Extract the [x, y] coordinate from the center of the cell holding the provided text.  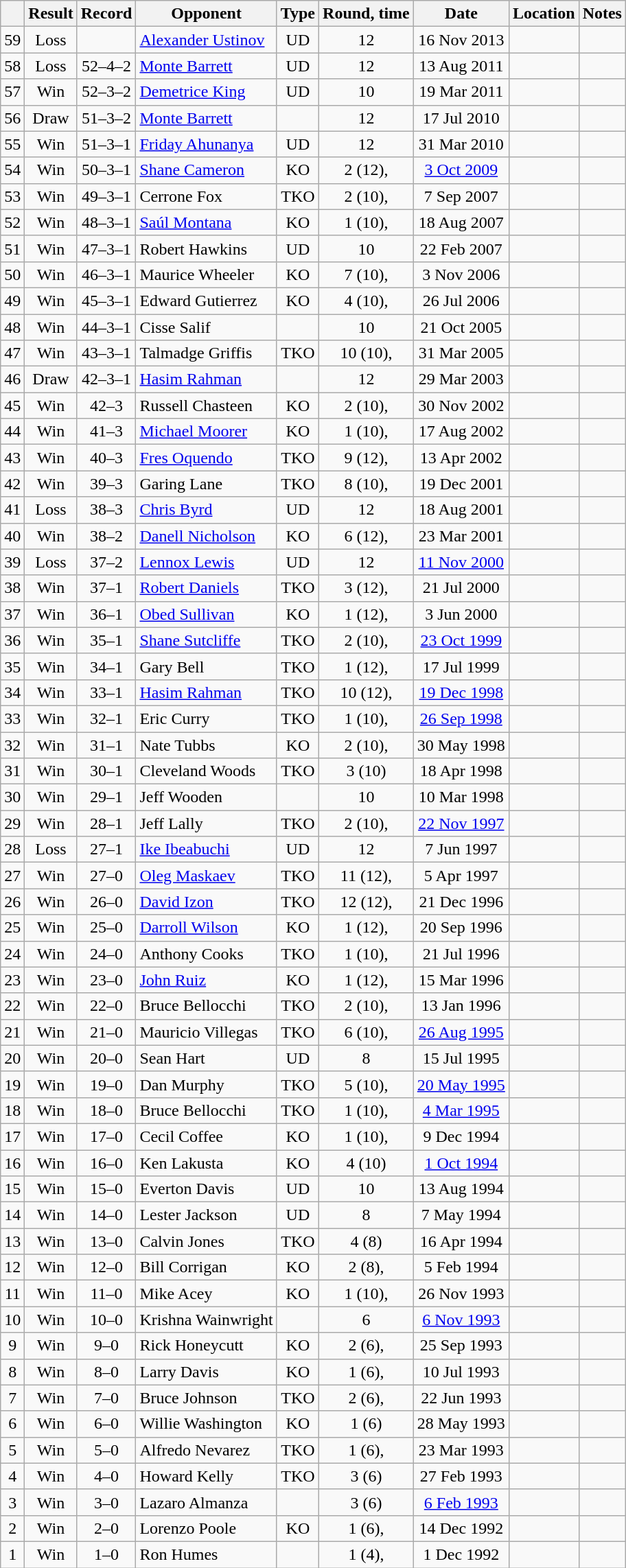
13 Aug 1994 [461, 1189]
Dan Murphy [206, 1084]
42–3–1 [106, 379]
16 [12, 1163]
20–0 [106, 1058]
6–0 [106, 1424]
48 [12, 327]
32 [12, 745]
7 May 1994 [461, 1215]
Rick Honeycutt [206, 1346]
38 [12, 588]
19 Dec 2001 [461, 484]
18 Apr 1998 [461, 771]
2–0 [106, 1528]
22–0 [106, 1006]
24 [12, 954]
Date [461, 14]
Opponent [206, 14]
23 Mar 1993 [461, 1450]
Eric Curry [206, 718]
2 (12), [367, 170]
48–3–1 [106, 222]
59 [12, 40]
22 Feb 2007 [461, 248]
5 Apr 1997 [461, 876]
18 Aug 2007 [461, 222]
11 (12), [367, 876]
17–0 [106, 1136]
Gary Bell [206, 666]
16 Nov 2013 [461, 40]
Sean Hart [206, 1058]
Alexander Ustinov [206, 40]
43 [12, 458]
Robert Hawkins [206, 248]
46–3–1 [106, 274]
Demetrice King [206, 92]
15 Jul 1995 [461, 1058]
15 Mar 1996 [461, 980]
6 Feb 1993 [461, 1502]
31 Mar 2010 [461, 144]
51–3–2 [106, 118]
51 [12, 248]
1 (6) [367, 1424]
34 [12, 692]
23 Oct 1999 [461, 640]
10 Mar 1998 [461, 797]
Lorenzo Poole [206, 1528]
47–3–1 [106, 248]
4 (8) [367, 1241]
13 Aug 2011 [461, 66]
25–0 [106, 928]
31–1 [106, 745]
Notes [602, 14]
Obed Sullivan [206, 614]
4 [12, 1476]
38–2 [106, 536]
39 [12, 562]
Talmadge Griffis [206, 353]
56 [12, 118]
3–0 [106, 1502]
35 [12, 666]
1 (4), [367, 1554]
30–1 [106, 771]
3 [12, 1502]
John Ruiz [206, 980]
Location [544, 14]
57 [12, 92]
Cecil Coffee [206, 1136]
13 Apr 2002 [461, 458]
27 [12, 876]
Calvin Jones [206, 1241]
Lennox Lewis [206, 562]
49–3–1 [106, 196]
13 [12, 1241]
37–1 [106, 588]
Bill Corrigan [206, 1267]
Chris Byrd [206, 510]
25 [12, 928]
7–0 [106, 1398]
Cerrone Fox [206, 196]
26 Nov 1993 [461, 1294]
17 [12, 1136]
6 Nov 1993 [461, 1320]
22 Jun 1993 [461, 1398]
Result [51, 14]
51–3–1 [106, 144]
36–1 [106, 614]
Everton Davis [206, 1189]
30 May 1998 [461, 745]
20 Sep 1996 [461, 928]
Maurice Wheeler [206, 274]
Type [298, 14]
6 (10), [367, 1032]
7 Sep 2007 [461, 196]
11 Nov 2000 [461, 562]
4 (10) [367, 1163]
14 Dec 1992 [461, 1528]
Garing Lane [206, 484]
4–0 [106, 1476]
26–0 [106, 902]
45–3–1 [106, 301]
22 Nov 1997 [461, 823]
3 (10) [367, 771]
30 [12, 797]
7 Jun 1997 [461, 850]
26 Jul 2006 [461, 301]
12–0 [106, 1267]
13–0 [106, 1241]
10 Jul 1993 [461, 1372]
Round, time [367, 14]
26 [12, 902]
29 [12, 823]
Alfredo Nevarez [206, 1450]
Russell Chasteen [206, 406]
15 [12, 1189]
54 [12, 170]
2 [12, 1528]
9–0 [106, 1346]
18 [12, 1110]
21 Jul 2000 [461, 588]
32–1 [106, 718]
43–3–1 [106, 353]
Lazaro Almanza [206, 1502]
15–0 [106, 1189]
Oleg Maskaev [206, 876]
11 [12, 1294]
21 Jul 1996 [461, 954]
49 [12, 301]
Shane Cameron [206, 170]
Cleveland Woods [206, 771]
21 Oct 2005 [461, 327]
40–3 [106, 458]
1–0 [106, 1554]
Ike Ibeabuchi [206, 850]
3 Nov 2006 [461, 274]
19 Mar 2011 [461, 92]
21–0 [106, 1032]
Saúl Montana [206, 222]
9 [12, 1346]
Edward Gutierrez [206, 301]
Howard Kelly [206, 1476]
19 [12, 1084]
37 [12, 614]
58 [12, 66]
55 [12, 144]
22 [12, 1006]
Mike Acey [206, 1294]
25 Sep 1993 [461, 1346]
Darroll Wilson [206, 928]
Shane Sutcliffe [206, 640]
17 Aug 2002 [461, 432]
50–3–1 [106, 170]
10 (10), [367, 353]
8–0 [106, 1372]
24–0 [106, 954]
17 Jul 1999 [461, 666]
31 Mar 2005 [461, 353]
4 (10), [367, 301]
52–3–2 [106, 92]
31 [12, 771]
18–0 [106, 1110]
Bruce Johnson [206, 1398]
47 [12, 353]
41–3 [106, 432]
3 Jun 2000 [461, 614]
Ken Lakusta [206, 1163]
Nate Tubbs [206, 745]
Anthony Cooks [206, 954]
30 Nov 2002 [461, 406]
Robert Daniels [206, 588]
38–3 [106, 510]
53 [12, 196]
9 (12), [367, 458]
Krishna Wainwright [206, 1320]
Record [106, 14]
14 [12, 1215]
David Izon [206, 902]
46 [12, 379]
5–0 [106, 1450]
12 (12), [367, 902]
52 [12, 222]
27 Feb 1993 [461, 1476]
14–0 [106, 1215]
39–3 [106, 484]
7 [12, 1398]
36 [12, 640]
8 (10), [367, 484]
7 (10), [367, 274]
3 (12), [367, 588]
3 Oct 2009 [461, 170]
26 Sep 1998 [461, 718]
5 Feb 1994 [461, 1267]
27–0 [106, 876]
18 Aug 2001 [461, 510]
Mauricio Villegas [206, 1032]
52–4–2 [106, 66]
2 (8), [367, 1267]
10–0 [106, 1320]
28 May 1993 [461, 1424]
Jeff Wooden [206, 797]
5 [12, 1450]
16 Apr 1994 [461, 1241]
1 [12, 1554]
9 Dec 1994 [461, 1136]
28–1 [106, 823]
23–0 [106, 980]
Larry Davis [206, 1372]
4 Mar 1995 [461, 1110]
20 [12, 1058]
28 [12, 850]
26 Aug 1995 [461, 1032]
40 [12, 536]
Fres Oquendo [206, 458]
Cisse Salif [206, 327]
6 (12), [367, 536]
5 (10), [367, 1084]
1 Dec 1992 [461, 1554]
17 Jul 2010 [461, 118]
10 (12), [367, 692]
16–0 [106, 1163]
13 Jan 1996 [461, 1006]
11–0 [106, 1294]
Danell Nicholson [206, 536]
Ron Humes [206, 1554]
20 May 1995 [461, 1084]
Willie Washington [206, 1424]
35–1 [106, 640]
Michael Moorer [206, 432]
33–1 [106, 692]
44–3–1 [106, 327]
45 [12, 406]
41 [12, 510]
1 Oct 1994 [461, 1163]
21 [12, 1032]
37–2 [106, 562]
23 [12, 980]
23 Mar 2001 [461, 536]
44 [12, 432]
21 Dec 1996 [461, 902]
34–1 [106, 666]
42–3 [106, 406]
19 Dec 1998 [461, 692]
Jeff Lally [206, 823]
42 [12, 484]
33 [12, 718]
19–0 [106, 1084]
50 [12, 274]
Friday Ahunanya [206, 144]
29–1 [106, 797]
Lester Jackson [206, 1215]
29 Mar 2003 [461, 379]
27–1 [106, 850]
